Provide the (x, y) coordinate of the cell's center where the given text is located.  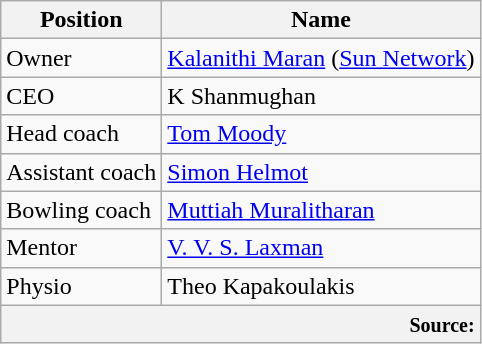
Head coach (82, 134)
K Shanmughan (321, 96)
Assistant coach (82, 172)
Name (321, 20)
CEO (82, 96)
Theo Kapakoulakis (321, 286)
Tom Moody (321, 134)
Kalanithi Maran (Sun Network) (321, 58)
Physio (82, 286)
Simon Helmot (321, 172)
Owner (82, 58)
Mentor (82, 248)
V. V. S. Laxman (321, 248)
Source: (240, 324)
Position (82, 20)
Muttiah Muralitharan (321, 210)
Bowling coach (82, 210)
